Detect which cell encompasses the target text, then output its (X, Y) center coordinate. 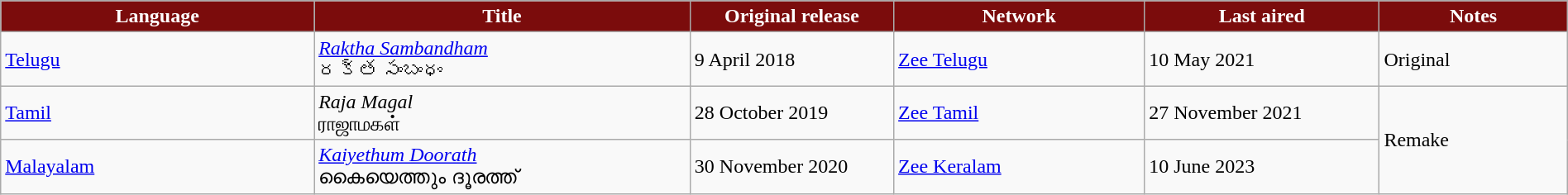
Raja Magal ராஜாமகள் (503, 112)
27 November 2021 (1262, 112)
10 May 2021 (1262, 59)
Title (503, 17)
Remake (1474, 140)
Zee Keralam (1019, 167)
Tamil (157, 112)
10 June 2023 (1262, 167)
Kaiyethum Doorath കൈയെത്തും ദൂരത്ത് (503, 167)
Malayalam (157, 167)
30 November 2020 (791, 167)
Zee Telugu (1019, 59)
Original (1474, 59)
Zee Tamil (1019, 112)
Notes (1474, 17)
9 April 2018 (791, 59)
Language (157, 17)
Raktha Sambandham రక్త సంబంధం (503, 59)
Last aired (1262, 17)
Telugu (157, 59)
Original release (791, 17)
28 October 2019 (791, 112)
Network (1019, 17)
